Detect which cell encompasses the target text, then output its (X, Y) center coordinate. 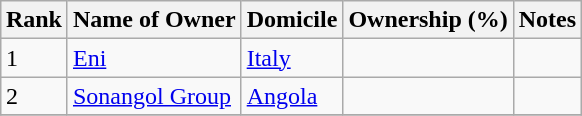
Italy (292, 58)
Angola (292, 96)
Name of Owner (154, 20)
Rank (34, 20)
1 (34, 58)
Eni (154, 58)
Ownership (%) (428, 20)
2 (34, 96)
Notes (547, 20)
Domicile (292, 20)
Sonangol Group (154, 96)
